Output the (x, y) coordinate of the center of the cell containing the given text.  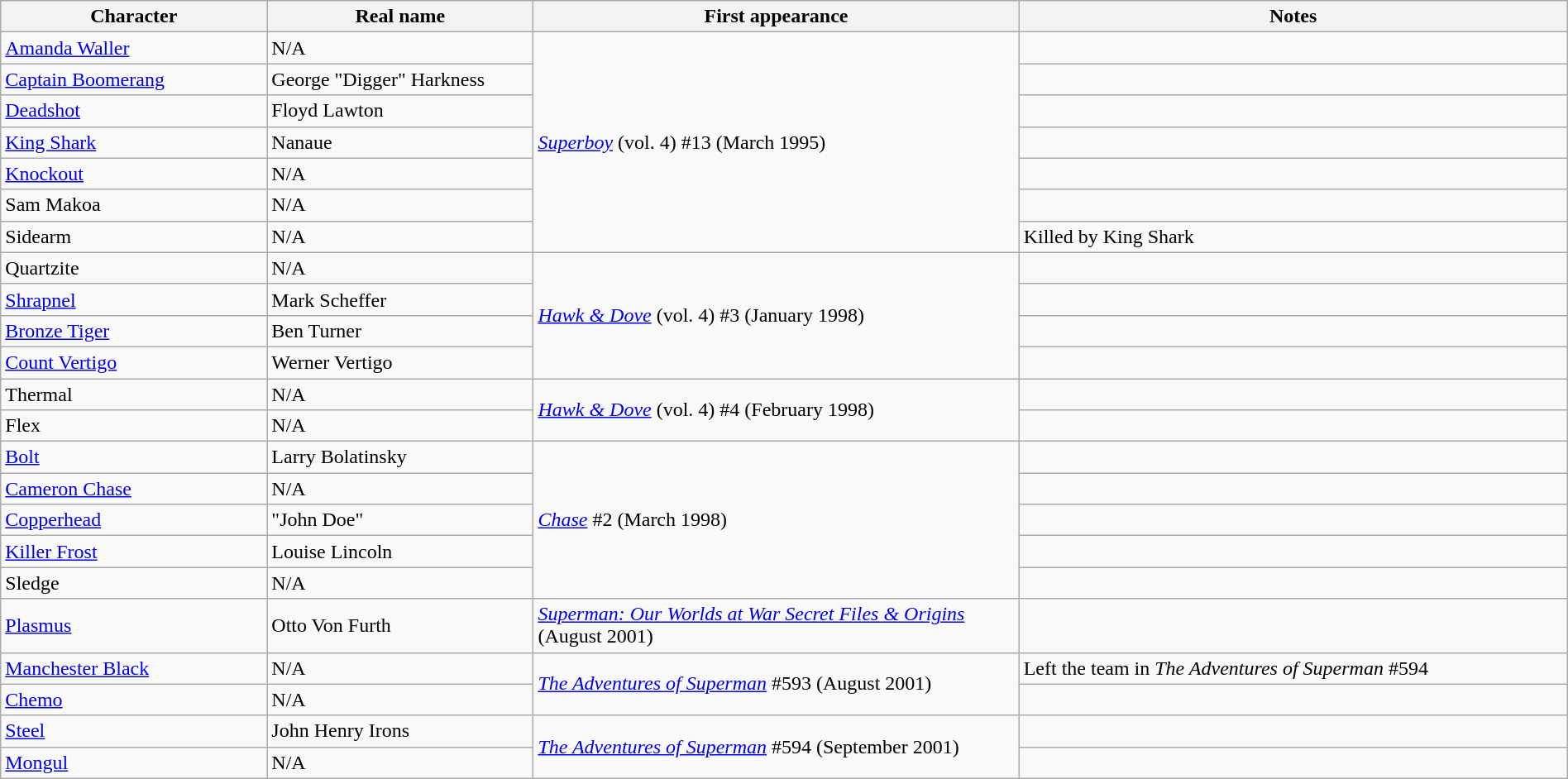
Character (134, 17)
Sledge (134, 583)
Louise Lincoln (400, 552)
Quartzite (134, 268)
Plasmus (134, 625)
Hawk & Dove (vol. 4) #4 (February 1998) (776, 410)
Captain Boomerang (134, 79)
Werner Vertigo (400, 362)
Count Vertigo (134, 362)
Amanda Waller (134, 48)
Floyd Lawton (400, 111)
The Adventures of Superman #594 (September 2001) (776, 747)
Shrapnel (134, 299)
Superboy (vol. 4) #13 (March 1995) (776, 142)
Flex (134, 426)
Left the team in The Adventures of Superman #594 (1293, 668)
Sidearm (134, 237)
Manchester Black (134, 668)
King Shark (134, 142)
Hawk & Dove (vol. 4) #3 (January 1998) (776, 315)
Superman: Our Worlds at War Secret Files & Origins (August 2001) (776, 625)
Killer Frost (134, 552)
Ben Turner (400, 331)
Mongul (134, 762)
Real name (400, 17)
Chemo (134, 700)
John Henry Irons (400, 731)
Copperhead (134, 520)
The Adventures of Superman #593 (August 2001) (776, 684)
Chase #2 (March 1998) (776, 520)
Otto Von Furth (400, 625)
Sam Makoa (134, 205)
George "Digger" Harkness (400, 79)
Larry Bolatinsky (400, 457)
Nanaue (400, 142)
Cameron Chase (134, 489)
"John Doe" (400, 520)
First appearance (776, 17)
Bolt (134, 457)
Steel (134, 731)
Mark Scheffer (400, 299)
Notes (1293, 17)
Killed by King Shark (1293, 237)
Bronze Tiger (134, 331)
Knockout (134, 174)
Thermal (134, 394)
Deadshot (134, 111)
